Output the [x, y] coordinate of the center of the cell containing the given text.  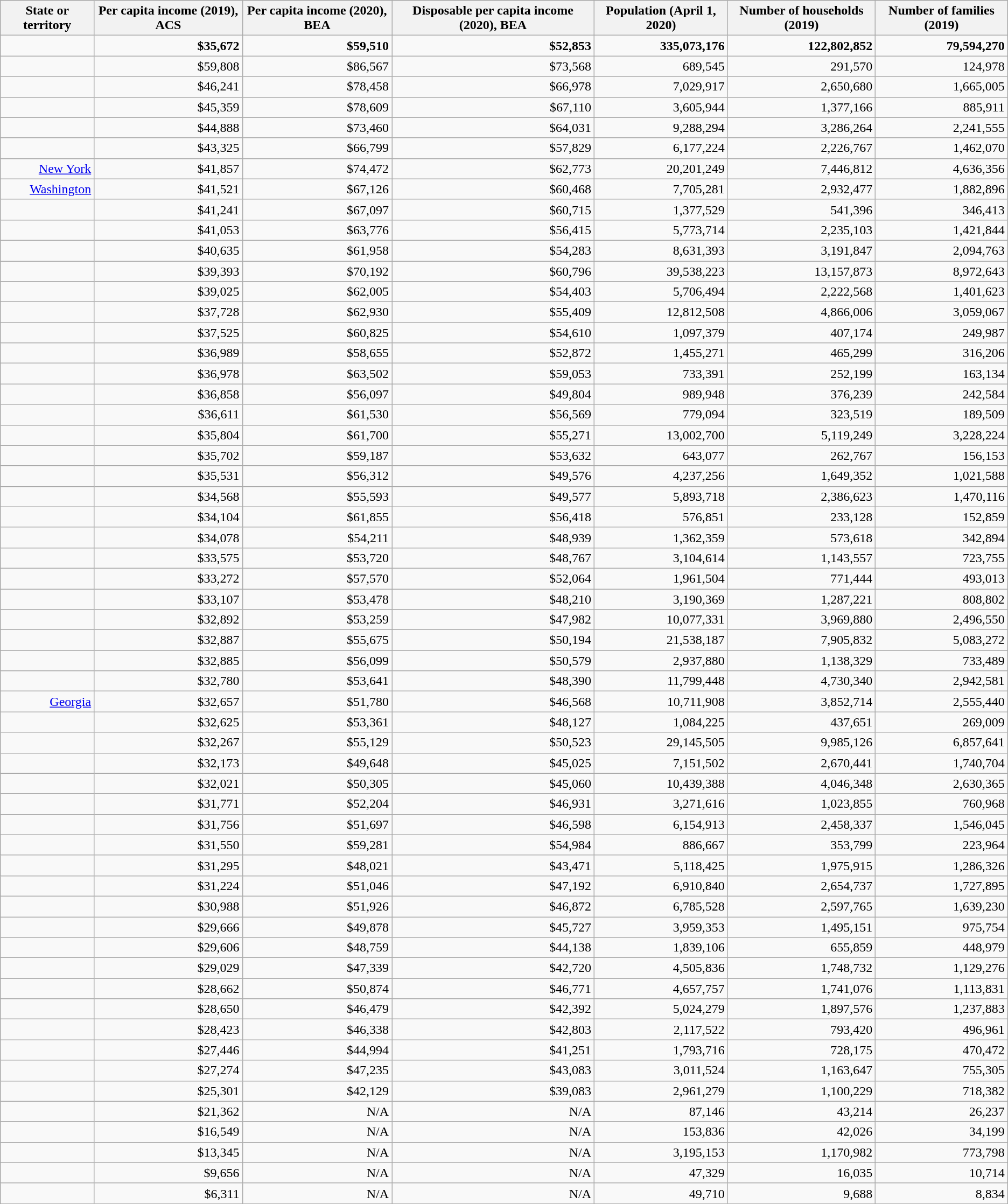
643,077 [661, 456]
$44,138 [493, 948]
$6,311 [168, 1193]
2,597,765 [801, 906]
$45,359 [168, 107]
87,146 [661, 1111]
$67,097 [317, 209]
3,228,224 [942, 435]
$39,083 [493, 1091]
5,773,714 [661, 230]
1,741,076 [801, 989]
$48,390 [493, 681]
$57,829 [493, 148]
$32,887 [168, 640]
13,157,873 [801, 271]
269,009 [942, 722]
718,382 [942, 1091]
$56,418 [493, 517]
7,705,281 [661, 189]
$33,575 [168, 558]
26,237 [942, 1111]
156,153 [942, 456]
$32,267 [168, 743]
$78,458 [317, 87]
$74,472 [317, 169]
$52,064 [493, 578]
573,618 [801, 537]
233,128 [801, 517]
496,961 [942, 1030]
$60,825 [317, 333]
$36,611 [168, 415]
291,570 [801, 66]
$64,031 [493, 128]
223,964 [942, 845]
153,836 [661, 1132]
$62,930 [317, 312]
1,748,732 [801, 968]
Washington [47, 189]
$42,803 [493, 1030]
1,377,529 [661, 209]
4,657,757 [661, 989]
779,094 [661, 415]
316,206 [942, 353]
1,649,352 [801, 476]
3,605,944 [661, 107]
$42,720 [493, 968]
2,094,763 [942, 250]
10,711,908 [661, 702]
Number of families (2019) [942, 18]
20,201,249 [661, 169]
$59,281 [317, 845]
12,812,508 [661, 312]
10,077,331 [661, 620]
$27,274 [168, 1070]
1,129,276 [942, 968]
124,978 [942, 66]
323,519 [801, 415]
989,948 [661, 394]
3,852,714 [801, 702]
2,650,680 [801, 87]
2,226,767 [801, 148]
$32,625 [168, 722]
$54,403 [493, 292]
$16,549 [168, 1132]
$57,570 [317, 578]
$47,982 [493, 620]
$42,392 [493, 1009]
$45,727 [493, 927]
$32,021 [168, 783]
$51,780 [317, 702]
$46,479 [317, 1009]
$59,808 [168, 66]
1,455,271 [661, 353]
2,942,581 [942, 681]
4,636,356 [942, 169]
5,119,249 [801, 435]
$61,958 [317, 250]
342,894 [942, 537]
1,495,151 [801, 927]
1,143,557 [801, 558]
$55,409 [493, 312]
249,987 [942, 333]
8,834 [942, 1193]
1,839,106 [661, 948]
$54,610 [493, 333]
$36,989 [168, 353]
$61,855 [317, 517]
42,026 [801, 1132]
$49,804 [493, 394]
1,882,896 [942, 189]
1,727,895 [942, 886]
9,288,294 [661, 128]
6,785,528 [661, 906]
$61,700 [317, 435]
6,154,913 [661, 824]
$31,550 [168, 845]
$44,888 [168, 128]
1,113,831 [942, 989]
$36,978 [168, 374]
353,799 [801, 845]
$44,994 [317, 1050]
252,199 [801, 374]
$51,697 [317, 824]
$48,759 [317, 948]
Number of households (2019) [801, 18]
2,937,880 [661, 661]
6,910,840 [661, 886]
$49,878 [317, 927]
Disposable per capita income (2020), BEA [493, 18]
$43,471 [493, 865]
$51,046 [317, 886]
7,905,832 [801, 640]
$33,272 [168, 578]
$32,657 [168, 702]
$53,720 [317, 558]
1,377,166 [801, 107]
407,174 [801, 333]
$56,312 [317, 476]
$56,569 [493, 415]
$47,339 [317, 968]
760,968 [942, 804]
$56,097 [317, 394]
1,138,329 [801, 661]
6,177,224 [661, 148]
$62,773 [493, 169]
10,439,388 [661, 783]
$48,127 [493, 722]
4,505,836 [661, 968]
79,594,270 [942, 46]
$30,988 [168, 906]
5,083,272 [942, 640]
$46,241 [168, 87]
$50,523 [493, 743]
Georgia [47, 702]
$45,025 [493, 763]
$63,776 [317, 230]
733,391 [661, 374]
189,509 [942, 415]
$67,110 [493, 107]
$32,173 [168, 763]
$59,053 [493, 374]
1,462,070 [942, 148]
$48,767 [493, 558]
163,134 [942, 374]
Per capita income (2019), ACS [168, 18]
4,730,340 [801, 681]
346,413 [942, 209]
2,630,365 [942, 783]
$41,053 [168, 230]
1,793,716 [661, 1050]
3,286,264 [801, 128]
2,386,623 [801, 496]
576,851 [661, 517]
493,013 [942, 578]
1,421,844 [942, 230]
5,024,279 [661, 1009]
2,496,550 [942, 620]
$53,259 [317, 620]
3,011,524 [661, 1070]
$48,021 [317, 865]
1,170,982 [801, 1152]
122,802,852 [801, 46]
$37,525 [168, 333]
2,654,737 [801, 886]
$29,666 [168, 927]
$45,060 [493, 783]
$60,468 [493, 189]
$28,423 [168, 1030]
$33,107 [168, 599]
1,546,045 [942, 824]
$53,632 [493, 456]
4,046,348 [801, 783]
$31,224 [168, 886]
$48,939 [493, 537]
$9,656 [168, 1173]
1,237,883 [942, 1009]
465,299 [801, 353]
655,859 [801, 948]
$58,655 [317, 353]
376,239 [801, 394]
43,214 [801, 1111]
$32,885 [168, 661]
242,584 [942, 394]
4,866,006 [801, 312]
New York [47, 169]
808,802 [942, 599]
State or territory [47, 18]
$55,675 [317, 640]
$46,598 [493, 824]
$49,576 [493, 476]
1,897,576 [801, 1009]
1,401,623 [942, 292]
886,667 [661, 845]
1,097,379 [661, 333]
1,021,588 [942, 476]
$46,931 [493, 804]
$29,606 [168, 948]
$54,283 [493, 250]
$34,078 [168, 537]
$70,192 [317, 271]
3,271,616 [661, 804]
733,489 [942, 661]
$50,874 [317, 989]
7,446,812 [801, 169]
$13,345 [168, 1152]
448,979 [942, 948]
$43,325 [168, 148]
$35,804 [168, 435]
$21,362 [168, 1111]
$49,577 [493, 496]
$66,799 [317, 148]
$52,204 [317, 804]
$50,579 [493, 661]
262,767 [801, 456]
1,665,005 [942, 87]
$41,521 [168, 189]
3,191,847 [801, 250]
$60,715 [493, 209]
$35,672 [168, 46]
$34,104 [168, 517]
1,961,504 [661, 578]
152,859 [942, 517]
29,145,505 [661, 743]
1,362,359 [661, 537]
2,458,337 [801, 824]
$51,926 [317, 906]
$28,650 [168, 1009]
47,329 [661, 1173]
$32,780 [168, 681]
$59,187 [317, 456]
689,545 [661, 66]
3,059,067 [942, 312]
8,631,393 [661, 250]
4,237,256 [661, 476]
$46,338 [317, 1030]
3,959,353 [661, 927]
$34,568 [168, 496]
$41,241 [168, 209]
Population (April 1, 2020) [661, 18]
7,151,502 [661, 763]
7,029,917 [661, 87]
$47,192 [493, 886]
3,969,880 [801, 620]
2,117,522 [661, 1030]
$32,892 [168, 620]
$63,502 [317, 374]
21,538,187 [661, 640]
$35,531 [168, 476]
11,799,448 [661, 681]
9,985,126 [801, 743]
2,555,440 [942, 702]
$50,305 [317, 783]
34,199 [942, 1132]
13,002,700 [661, 435]
1,100,229 [801, 1091]
$25,301 [168, 1091]
975,754 [942, 927]
470,472 [942, 1050]
$46,872 [493, 906]
1,286,326 [942, 865]
49,710 [661, 1193]
$56,099 [317, 661]
$46,568 [493, 702]
$50,194 [493, 640]
$27,446 [168, 1050]
$54,984 [493, 845]
$35,702 [168, 456]
1,975,915 [801, 865]
$37,728 [168, 312]
$41,251 [493, 1050]
755,305 [942, 1070]
723,755 [942, 558]
1,163,647 [801, 1070]
437,651 [801, 722]
2,932,477 [801, 189]
$55,593 [317, 496]
$78,609 [317, 107]
$60,796 [493, 271]
$40,635 [168, 250]
2,241,555 [942, 128]
$31,756 [168, 824]
$41,857 [168, 169]
728,175 [801, 1050]
3,190,369 [661, 599]
5,706,494 [661, 292]
$29,029 [168, 968]
541,396 [801, 209]
1,740,704 [942, 763]
2,670,441 [801, 763]
3,104,614 [661, 558]
$53,641 [317, 681]
$61,530 [317, 415]
$62,005 [317, 292]
1,470,116 [942, 496]
1,084,225 [661, 722]
$52,872 [493, 353]
$36,858 [168, 394]
$46,771 [493, 989]
$39,393 [168, 271]
335,073,176 [661, 46]
1,287,221 [801, 599]
773,798 [942, 1152]
$31,771 [168, 804]
$59,510 [317, 46]
$54,211 [317, 537]
$73,568 [493, 66]
$43,083 [493, 1070]
3,195,153 [661, 1152]
39,538,223 [661, 271]
2,235,103 [801, 230]
8,972,643 [942, 271]
16,035 [801, 1173]
$53,478 [317, 599]
$86,567 [317, 66]
$49,648 [317, 763]
$67,126 [317, 189]
$52,853 [493, 46]
$39,025 [168, 292]
$56,415 [493, 230]
$31,295 [168, 865]
1,023,855 [801, 804]
5,893,718 [661, 496]
10,714 [942, 1173]
$66,978 [493, 87]
771,444 [801, 578]
2,961,279 [661, 1091]
6,857,641 [942, 743]
793,420 [801, 1030]
$28,662 [168, 989]
$42,129 [317, 1091]
$55,271 [493, 435]
2,222,568 [801, 292]
$53,361 [317, 722]
1,639,230 [942, 906]
885,911 [942, 107]
$48,210 [493, 599]
$47,235 [317, 1070]
Per capita income (2020), BEA [317, 18]
$55,129 [317, 743]
5,118,425 [661, 865]
$73,460 [317, 128]
9,688 [801, 1193]
